Determine the (x, y) coordinate at the center of the cell enclosing the given text.  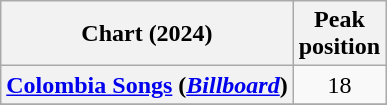
Peak position (339, 34)
Colombia Songs (Billboard) (147, 85)
Chart (2024) (147, 34)
18 (339, 85)
